Search for the cell housing the specified text and yield its (X, Y) center coordinate. 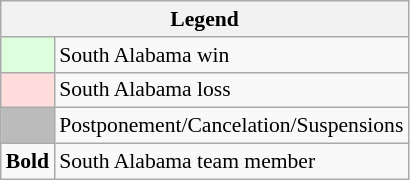
South Alabama win (231, 55)
Postponement/Cancelation/Suspensions (231, 126)
Legend (205, 19)
South Alabama team member (231, 162)
Bold (28, 162)
South Alabama loss (231, 90)
